Output the (X, Y) coordinate of the center of the cell containing the given text.  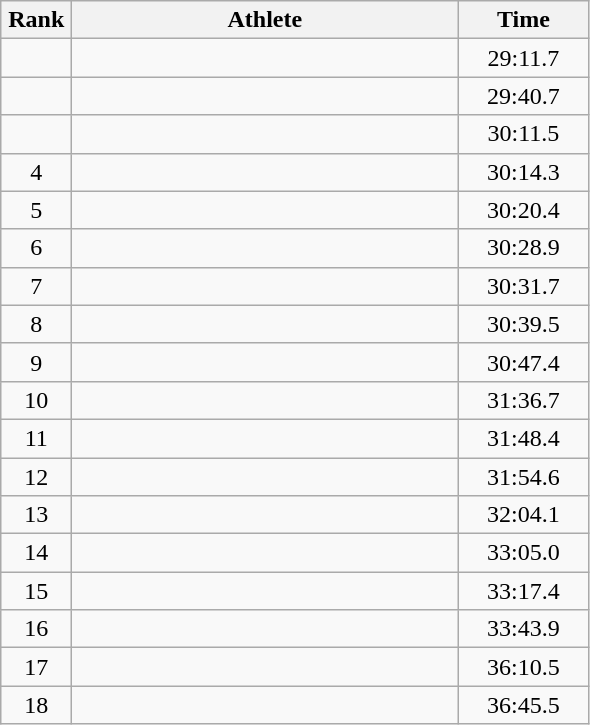
18 (36, 705)
13 (36, 515)
6 (36, 248)
16 (36, 629)
7 (36, 286)
30:11.5 (524, 134)
33:05.0 (524, 553)
30:14.3 (524, 172)
31:48.4 (524, 438)
8 (36, 324)
33:43.9 (524, 629)
30:39.5 (524, 324)
Rank (36, 20)
30:28.9 (524, 248)
15 (36, 591)
29:11.7 (524, 58)
9 (36, 362)
33:17.4 (524, 591)
31:54.6 (524, 477)
36:10.5 (524, 667)
5 (36, 210)
Time (524, 20)
29:40.7 (524, 96)
32:04.1 (524, 515)
Athlete (265, 20)
30:20.4 (524, 210)
4 (36, 172)
17 (36, 667)
10 (36, 400)
11 (36, 438)
30:47.4 (524, 362)
30:31.7 (524, 286)
12 (36, 477)
36:45.5 (524, 705)
14 (36, 553)
31:36.7 (524, 400)
